Return the [X, Y] coordinate for the center point of the cell that contains the specified text.  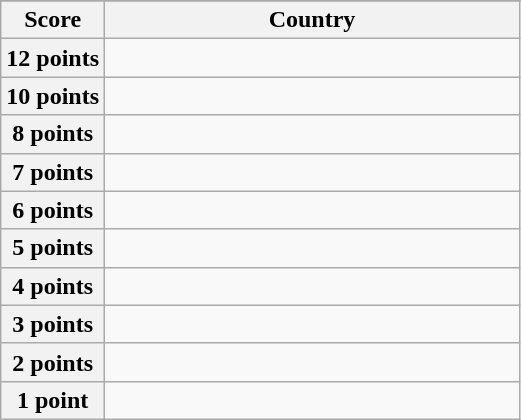
12 points [53, 58]
Country [312, 20]
7 points [53, 172]
5 points [53, 248]
1 point [53, 400]
4 points [53, 286]
3 points [53, 324]
Score [53, 20]
8 points [53, 134]
2 points [53, 362]
10 points [53, 96]
6 points [53, 210]
